Determine the [X, Y] coordinate at the center of the cell enclosing the given text.  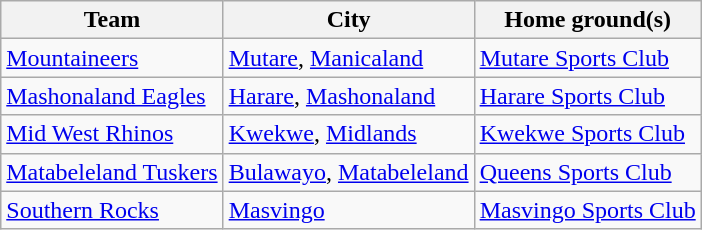
Mutare Sports Club [588, 58]
Team [112, 20]
Masvingo [348, 210]
Harare Sports Club [588, 96]
Mashonaland Eagles [112, 96]
Southern Rocks [112, 210]
Kwekwe Sports Club [588, 134]
Mid West Rhinos [112, 134]
Mountaineers [112, 58]
Bulawayo, Matabeleland [348, 172]
Home ground(s) [588, 20]
Matabeleland Tuskers [112, 172]
Mutare, Manicaland [348, 58]
Harare, Mashonaland [348, 96]
Queens Sports Club [588, 172]
Masvingo Sports Club [588, 210]
City [348, 20]
Kwekwe, Midlands [348, 134]
